Detect which cell encompasses the target text, then output its [x, y] center coordinate. 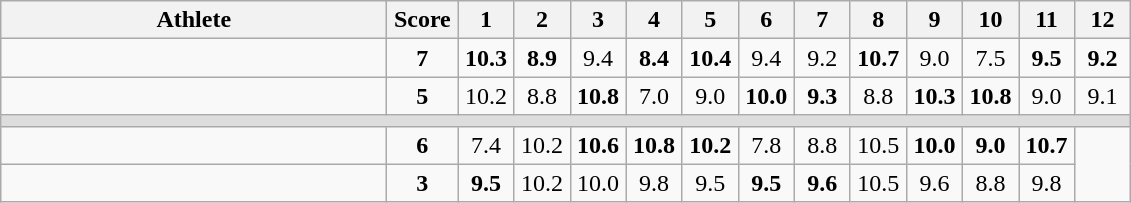
7.5 [990, 58]
8 [878, 20]
10.6 [598, 145]
Score [422, 20]
8.9 [542, 58]
2 [542, 20]
11 [1046, 20]
1 [486, 20]
9.3 [822, 96]
9 [934, 20]
7.0 [654, 96]
12 [1103, 20]
Athlete [194, 20]
9.1 [1103, 96]
4 [654, 20]
7.4 [486, 145]
10 [990, 20]
10.4 [710, 58]
8.4 [654, 58]
7.8 [766, 145]
